Identify which cell holds the provided text, then report its [X, Y] central coordinate. 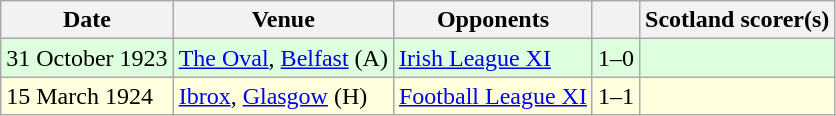
Opponents [492, 20]
Scotland scorer(s) [738, 20]
Football League XI [492, 96]
31 October 1923 [87, 58]
Ibrox, Glasgow (H) [283, 96]
Venue [283, 20]
1–1 [616, 96]
Date [87, 20]
15 March 1924 [87, 96]
1–0 [616, 58]
The Oval, Belfast (A) [283, 58]
Irish League XI [492, 58]
